Extract the [X, Y] coordinate from the center of the cell holding the provided text.  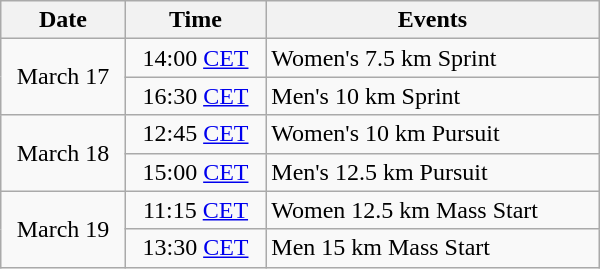
12:45 CET [196, 134]
Women's 10 km Pursuit [432, 134]
Date [63, 20]
Events [432, 20]
Women 12.5 km Mass Start [432, 210]
14:00 CET [196, 58]
11:15 CET [196, 210]
Men 15 km Mass Start [432, 248]
Men's 12.5 km Pursuit [432, 172]
Women's 7.5 km Sprint [432, 58]
March 18 [63, 153]
Time [196, 20]
Men's 10 km Sprint [432, 96]
March 17 [63, 77]
13:30 CET [196, 248]
16:30 CET [196, 96]
March 19 [63, 229]
15:00 CET [196, 172]
